Return [X, Y] of the center of cell containing provided text 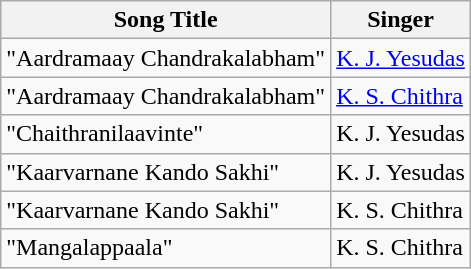
Singer [401, 20]
"Chaithranilaavinte" [166, 134]
Song Title [166, 20]
"Mangalappaala" [166, 248]
